Return (x, y) of the center of cell containing provided text 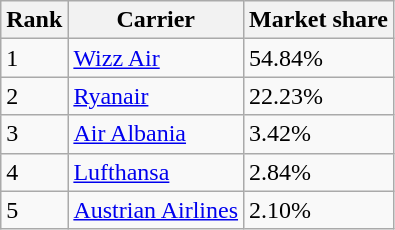
22.23% (319, 96)
2 (34, 96)
Rank (34, 20)
2.84% (319, 172)
1 (34, 58)
Carrier (156, 20)
54.84% (319, 58)
Market share (319, 20)
Ryanair (156, 96)
Air Albania (156, 134)
2.10% (319, 210)
Wizz Air (156, 58)
Austrian Airlines (156, 210)
3.42% (319, 134)
3 (34, 134)
4 (34, 172)
5 (34, 210)
Lufthansa (156, 172)
